Return the [x, y] coordinate for the center point of the cell that contains the specified text.  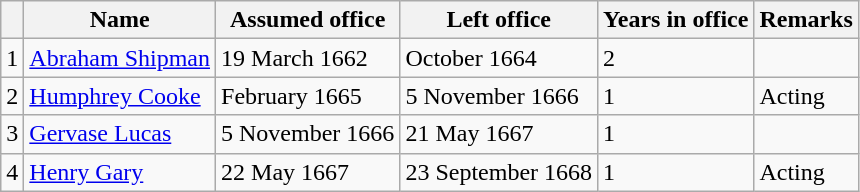
Abraham Shipman [120, 58]
19 March 1662 [308, 58]
February 1665 [308, 96]
23 September 1668 [499, 172]
Name [120, 20]
22 May 1667 [308, 172]
4 [12, 172]
21 May 1667 [499, 134]
Left office [499, 20]
Years in office [676, 20]
Humphrey Cooke [120, 96]
October 1664 [499, 58]
Henry Gary [120, 172]
3 [12, 134]
Assumed office [308, 20]
Remarks [806, 20]
Gervase Lucas [120, 134]
